Provide the (x, y) coordinate of the cell's center where the given text is located.  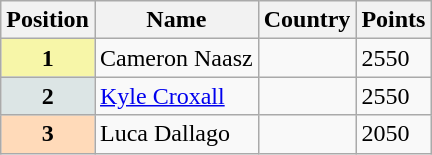
Cameron Naasz (176, 58)
Luca Dallago (176, 134)
Points (394, 20)
Name (176, 20)
Kyle Croxall (176, 96)
Position (48, 20)
2 (48, 96)
3 (48, 134)
2050 (394, 134)
Country (307, 20)
1 (48, 58)
